From the cell containing the given text, extract its center point as (X, Y) coordinate. 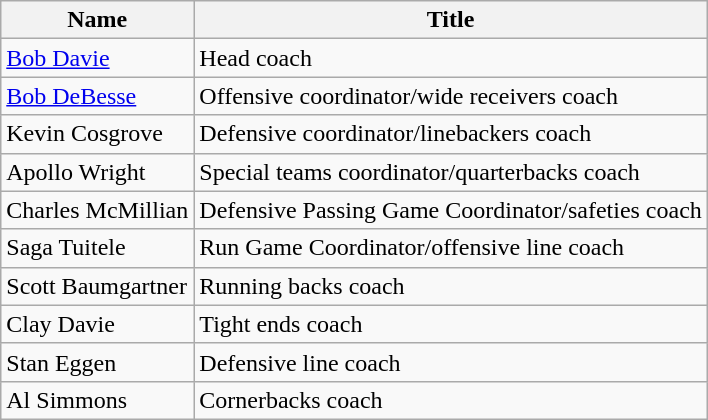
Defensive coordinator/linebackers coach (451, 134)
Charles McMillian (98, 210)
Offensive coordinator/wide receivers coach (451, 96)
Run Game Coordinator/offensive line coach (451, 248)
Cornerbacks coach (451, 400)
Al Simmons (98, 400)
Special teams coordinator/quarterbacks coach (451, 172)
Clay Davie (98, 324)
Running backs coach (451, 286)
Saga Tuitele (98, 248)
Scott Baumgartner (98, 286)
Apollo Wright (98, 172)
Stan Eggen (98, 362)
Kevin Cosgrove (98, 134)
Bob DeBesse (98, 96)
Bob Davie (98, 58)
Title (451, 20)
Defensive line coach (451, 362)
Head coach (451, 58)
Defensive Passing Game Coordinator/safeties coach (451, 210)
Name (98, 20)
Tight ends coach (451, 324)
